Provide the [x, y] coordinate of the cell's center where the given text is located.  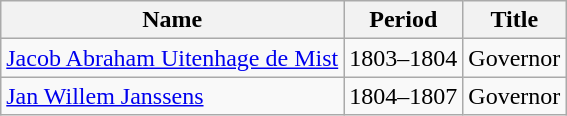
Jan Willem Janssens [172, 96]
1803–1804 [404, 58]
Jacob Abraham Uitenhage de Mist [172, 58]
Title [514, 20]
Name [172, 20]
Period [404, 20]
1804–1807 [404, 96]
